For the text-containing cell, return its midpoint in (x, y) coordinate format. 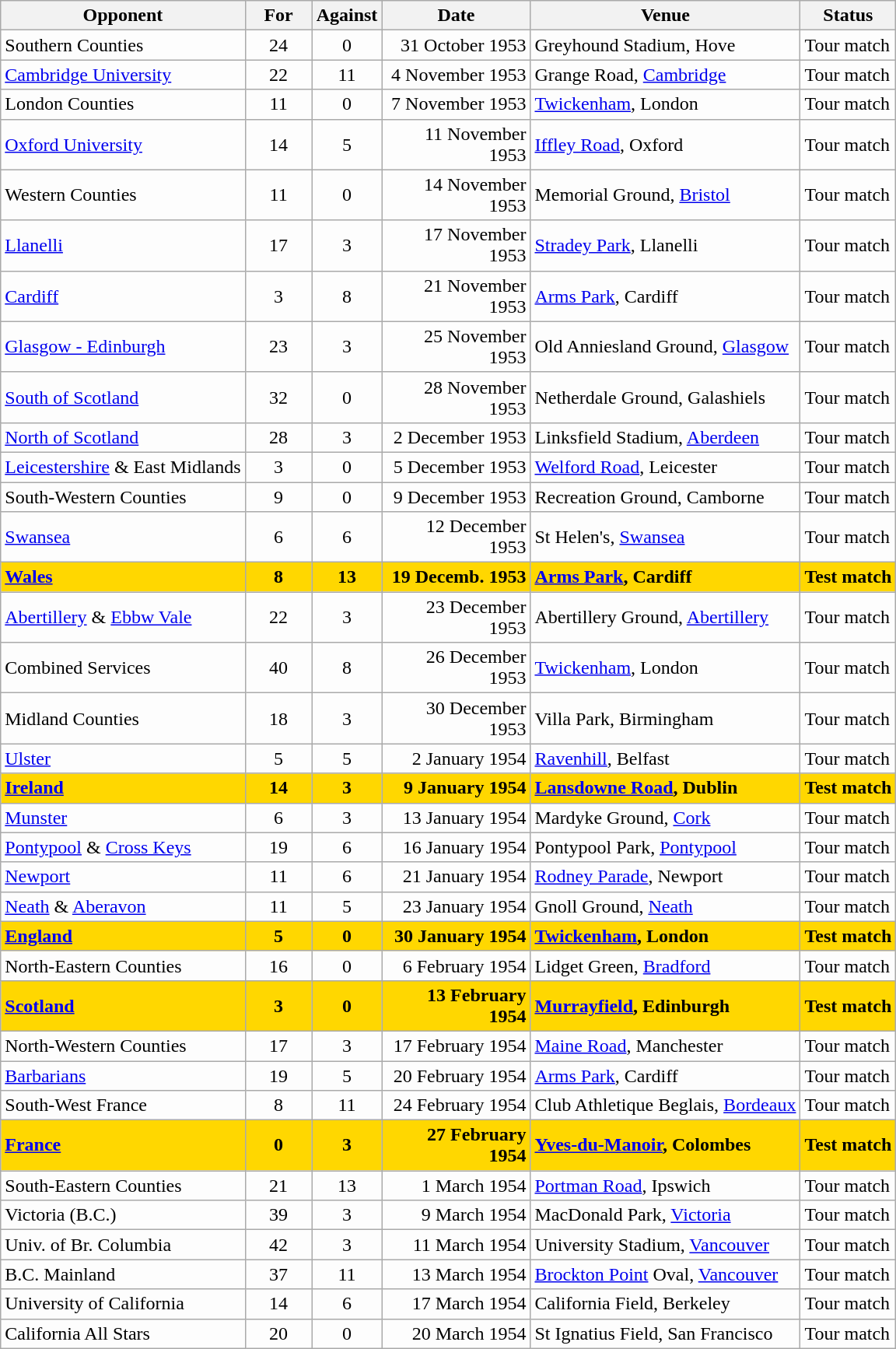
Combined Services (123, 667)
University Stadium, Vancouver (666, 1245)
Brockton Point Oval, Vancouver (666, 1274)
Ulster (123, 759)
39 (278, 1215)
Western Counties (123, 194)
Scotland (123, 1005)
Maine Road, Manchester (666, 1046)
18 (278, 719)
9 (278, 497)
Univ. of Br. Columbia (123, 1245)
Victoria (B.C.) (123, 1215)
9 December 1953 (456, 497)
28 (278, 437)
9 March 1954 (456, 1215)
Barbarians (123, 1076)
North-Eastern Counties (123, 965)
Swansea (123, 537)
24 (278, 45)
Lidget Green, Bradford (666, 965)
Villa Park, Birmingham (666, 719)
Leicestershire & East Midlands (123, 467)
California Field, Berkeley (666, 1304)
20 (278, 1333)
St Ignatius Field, San Francisco (666, 1333)
Recreation Ground, Camborne (666, 497)
19 Decemb. 1953 (456, 577)
Midland Counties (123, 719)
Abertillery Ground, Abertillery (666, 618)
17 February 1954 (456, 1046)
North of Scotland (123, 437)
Pontypool & Cross Keys (123, 847)
2 December 1953 (456, 437)
1 March 1954 (456, 1186)
Portman Road, Ipswich (666, 1186)
Ireland (123, 788)
26 December 1953 (456, 667)
Abertillery & Ebbw Vale (123, 618)
For (278, 16)
B.C. Mainland (123, 1274)
Glasgow - Edinburgh (123, 347)
Gnoll Ground, Neath (666, 906)
6 February 1954 (456, 965)
California All Stars (123, 1333)
Against (347, 16)
21 (278, 1186)
Pontypool Park, Pontypool (666, 847)
South-West France (123, 1105)
23 December 1953 (456, 618)
South of Scotland (123, 397)
South-Eastern Counties (123, 1186)
37 (278, 1274)
4 November 1953 (456, 75)
Welford Road, Leicester (666, 467)
42 (278, 1245)
14 November 1953 (456, 194)
32 (278, 397)
South-Western Counties (123, 497)
17 November 1953 (456, 246)
Status (848, 16)
17 March 1954 (456, 1304)
Rodney Parade, Newport (666, 877)
Netherdale Ground, Galashiels (666, 397)
Grange Road, Cambridge (666, 75)
Iffley Road, Oxford (666, 145)
London Counties (123, 104)
13 February 1954 (456, 1005)
21 November 1953 (456, 296)
Neath & Aberavon (123, 906)
Southern Counties (123, 45)
25 November 1953 (456, 347)
12 December 1953 (456, 537)
Murrayfield, Edinburgh (666, 1005)
Venue (666, 16)
Wales (123, 577)
St Helen's, Swansea (666, 537)
Stradey Park, Llanelli (666, 246)
9 January 1954 (456, 788)
7 November 1953 (456, 104)
16 January 1954 (456, 847)
11 March 1954 (456, 1245)
40 (278, 667)
Oxford University (123, 145)
University of California (123, 1304)
North-Western Counties (123, 1046)
30 January 1954 (456, 936)
2 January 1954 (456, 759)
20 February 1954 (456, 1076)
Club Athletique Beglais, Bordeaux (666, 1105)
13 January 1954 (456, 818)
23 (278, 347)
Ravenhill, Belfast (666, 759)
28 November 1953 (456, 397)
16 (278, 965)
Llanelli (123, 246)
Cambridge University (123, 75)
27 February 1954 (456, 1145)
Opponent (123, 16)
11 November 1953 (456, 145)
31 October 1953 (456, 45)
Linksfield Stadium, Aberdeen (666, 437)
13 March 1954 (456, 1274)
England (123, 936)
Cardiff (123, 296)
21 January 1954 (456, 877)
MacDonald Park, Victoria (666, 1215)
Lansdowne Road, Dublin (666, 788)
Memorial Ground, Bristol (666, 194)
France (123, 1145)
Newport (123, 877)
Munster (123, 818)
Greyhound Stadium, Hove (666, 45)
Date (456, 16)
Old Anniesland Ground, Glasgow (666, 347)
Mardyke Ground, Cork (666, 818)
30 December 1953 (456, 719)
5 December 1953 (456, 467)
24 February 1954 (456, 1105)
23 January 1954 (456, 906)
20 March 1954 (456, 1333)
Yves-du-Manoir, Colombes (666, 1145)
